Provide the [x, y] coordinate of the cell's center where the given text is located.  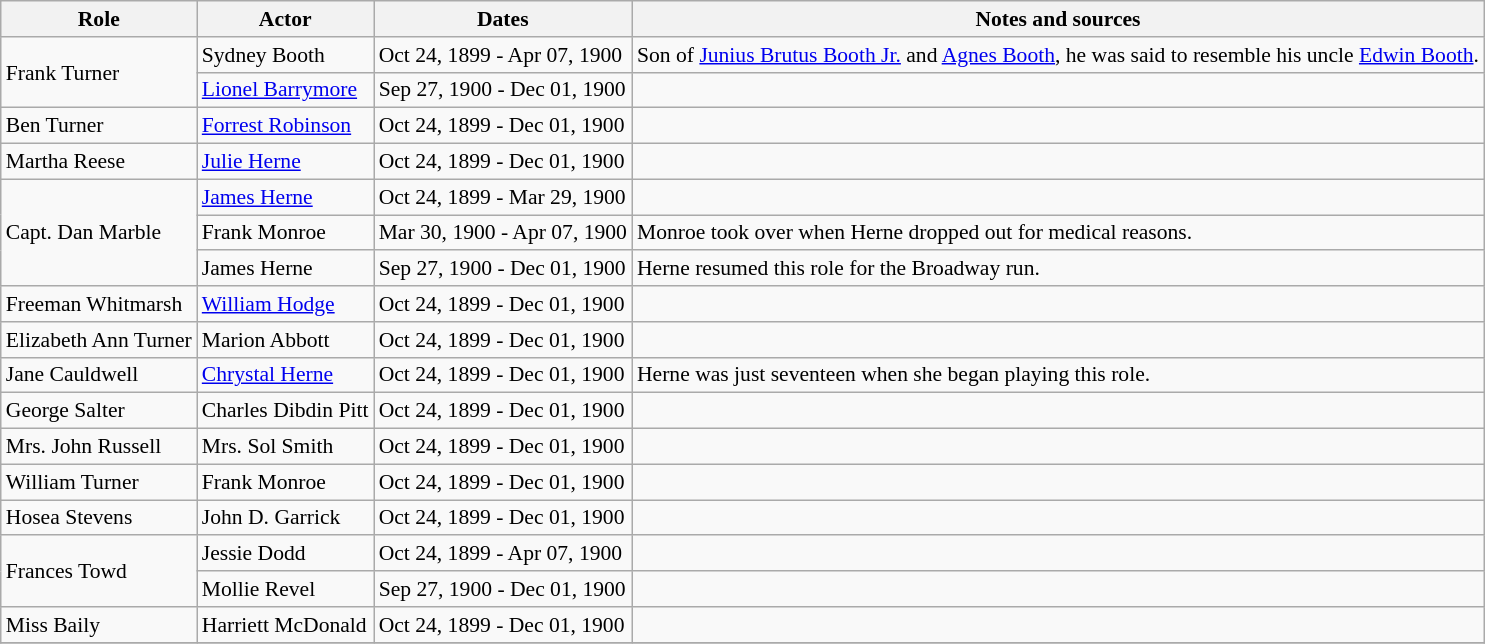
Capt. Dan Marble [99, 232]
Frances Towd [99, 572]
Elizabeth Ann Turner [99, 340]
Actor [286, 19]
Freeman Whitmarsh [99, 304]
Hosea Stevens [99, 518]
Notes and sources [1058, 19]
Martha Reese [99, 162]
Mollie Revel [286, 589]
Mrs. John Russell [99, 447]
Charles Dibdin Pitt [286, 411]
Son of Junius Brutus Booth Jr. and Agnes Booth, he was said to resemble his uncle Edwin Booth. [1058, 55]
Chrystal Herne [286, 375]
Miss Baily [99, 625]
Sydney Booth [286, 55]
Monroe took over when Herne dropped out for medical reasons. [1058, 233]
Harriett McDonald [286, 625]
George Salter [99, 411]
Marion Abbott [286, 340]
Jessie Dodd [286, 554]
William Hodge [286, 304]
Herne was just seventeen when she began playing this role. [1058, 375]
Oct 24, 1899 - Mar 29, 1900 [503, 197]
Lionel Barrymore [286, 90]
Forrest Robinson [286, 126]
John D. Garrick [286, 518]
Mrs. Sol Smith [286, 447]
Jane Cauldwell [99, 375]
William Turner [99, 482]
Role [99, 19]
Dates [503, 19]
Herne resumed this role for the Broadway run. [1058, 269]
Julie Herne [286, 162]
Mar 30, 1900 - Apr 07, 1900 [503, 233]
Frank Turner [99, 72]
Ben Turner [99, 126]
